Capture the cell that displays the provided text and extract its (x, y) central coordinate. 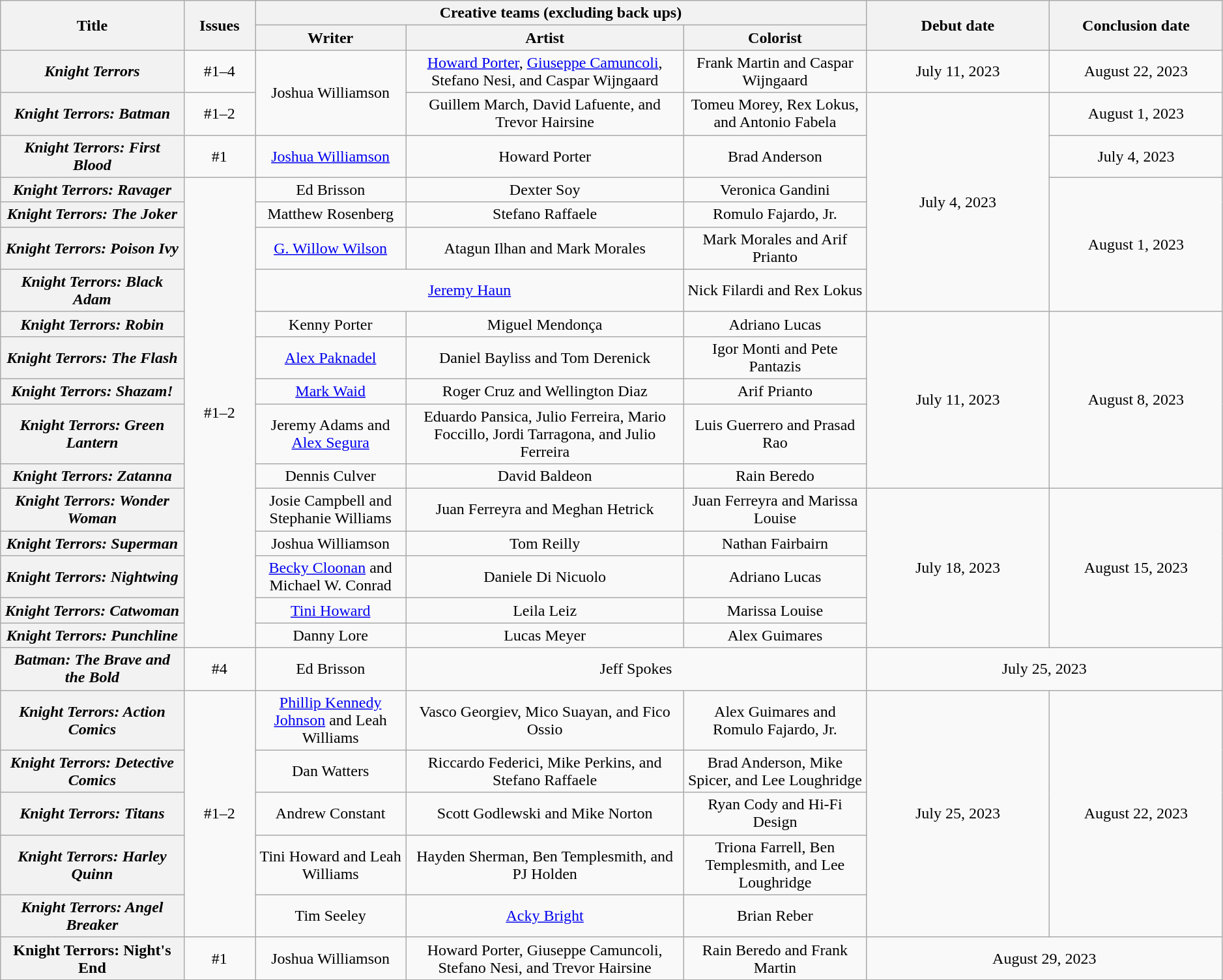
Issues (219, 25)
Eduardo Pansica, Julio Ferreira, Mario Foccillo, Jordi Tarragona, and Julio Ferreira (545, 434)
Knight Terrors: Nightwing (93, 577)
Writer (331, 38)
Knight Terrors: Night's End (93, 958)
Title (93, 25)
Creative teams (excluding back ups) (561, 13)
Dennis Culver (331, 476)
Knight Terrors: Titans (93, 813)
Matthew Rosenberg (331, 214)
Knight Terrors (93, 72)
Alex Paknadel (331, 357)
Knight Terrors: Detective Comics (93, 771)
Howard Porter (545, 156)
Josie Campbell and Stephanie Williams (331, 510)
Nick Filardi and Rex Lokus (775, 291)
Marissa Louise (775, 611)
Tini Howard and Leah Williams (331, 865)
Conclusion date (1136, 25)
Knight Terrors: Wonder Woman (93, 510)
August 8, 2023 (1136, 400)
Colorist (775, 38)
Danny Lore (331, 635)
August 15, 2023 (1136, 568)
Daniele Di Nicuolo (545, 577)
Alex Guimares and Romulo Fajardo, Jr. (775, 720)
Knight Terrors: Catwoman (93, 611)
Knight Terrors: Superman (93, 543)
Brad Anderson (775, 156)
Jeff Spokes (636, 669)
Mark Morales and Arif Prianto (775, 248)
Artist (545, 38)
Arif Prianto (775, 391)
Hayden Sherman, Ben Templesmith, and PJ Holden (545, 865)
Nathan Fairbairn (775, 543)
Howard Porter, Giuseppe Camuncoli, Stefano Nesi, and Caspar Wijngaard (545, 72)
Riccardo Federici, Mike Perkins, and Stefano Raffaele (545, 771)
Knight Terrors: Harley Quinn (93, 865)
Roger Cruz and Wellington Diaz (545, 391)
Tom Reilly (545, 543)
Juan Ferreyra and Meghan Hetrick (545, 510)
Ryan Cody and Hi-Fi Design (775, 813)
Kenny Porter (331, 324)
Luis Guerrero and Prasad Rao (775, 434)
Knight Terrors: The Flash (93, 357)
Juan Ferreyra and Marissa Louise (775, 510)
Daniel Bayliss and Tom Derenick (545, 357)
Veronica Gandini (775, 190)
Mark Waid (331, 391)
Knight Terrors: Poison Ivy (93, 248)
G. Willow Wilson (331, 248)
August 29, 2023 (1044, 958)
Knight Terrors: Punchline (93, 635)
Andrew Constant (331, 813)
Debut date (958, 25)
Alex Guimares (775, 635)
Knight Terrors: The Joker (93, 214)
Jeremy Adams and Alex Segura (331, 434)
Tini Howard (331, 611)
Rain Beredo and Frank Martin (775, 958)
Miguel Mendonça (545, 324)
Knight Terrors: First Blood (93, 156)
Tim Seeley (331, 916)
Jeremy Haun (470, 291)
Knight Terrors: Green Lantern (93, 434)
Igor Monti and Pete Pantazis (775, 357)
Batman: The Brave and the Bold (93, 669)
Howard Porter, Giuseppe Camuncoli, Stefano Nesi, and Trevor Hairsine (545, 958)
Knight Terrors: Action Comics (93, 720)
Brian Reber (775, 916)
Lucas Meyer (545, 635)
Vasco Georgiev, Mico Suayan, and Fico Ossio (545, 720)
Dan Watters (331, 771)
Leila Leiz (545, 611)
Frank Martin and Caspar Wijngaard (775, 72)
Dexter Soy (545, 190)
Guillem March, David Lafuente, and Trevor Hairsine (545, 113)
Phillip Kennedy Johnson and Leah Williams (331, 720)
#1–4 (219, 72)
Atagun Ilhan and Mark Morales (545, 248)
Triona Farrell, Ben Templesmith, and Lee Loughridge (775, 865)
Romulo Fajardo, Jr. (775, 214)
Knight Terrors: Zatanna (93, 476)
Tomeu Morey, Rex Lokus, and Antonio Fabela (775, 113)
Knight Terrors: Ravager (93, 190)
Stefano Raffaele (545, 214)
July 18, 2023 (958, 568)
Rain Beredo (775, 476)
Acky Bright (545, 916)
Brad Anderson, Mike Spicer, and Lee Loughridge (775, 771)
Knight Terrors: Angel Breaker (93, 916)
Scott Godlewski and Mike Norton (545, 813)
Knight Terrors: Black Adam (93, 291)
Knight Terrors: Robin (93, 324)
#4 (219, 669)
Becky Cloonan and Michael W. Conrad (331, 577)
David Baldeon (545, 476)
Knight Terrors: Batman (93, 113)
Knight Terrors: Shazam! (93, 391)
